Provide the (x, y) coordinate of the cell's center where the given text is located.  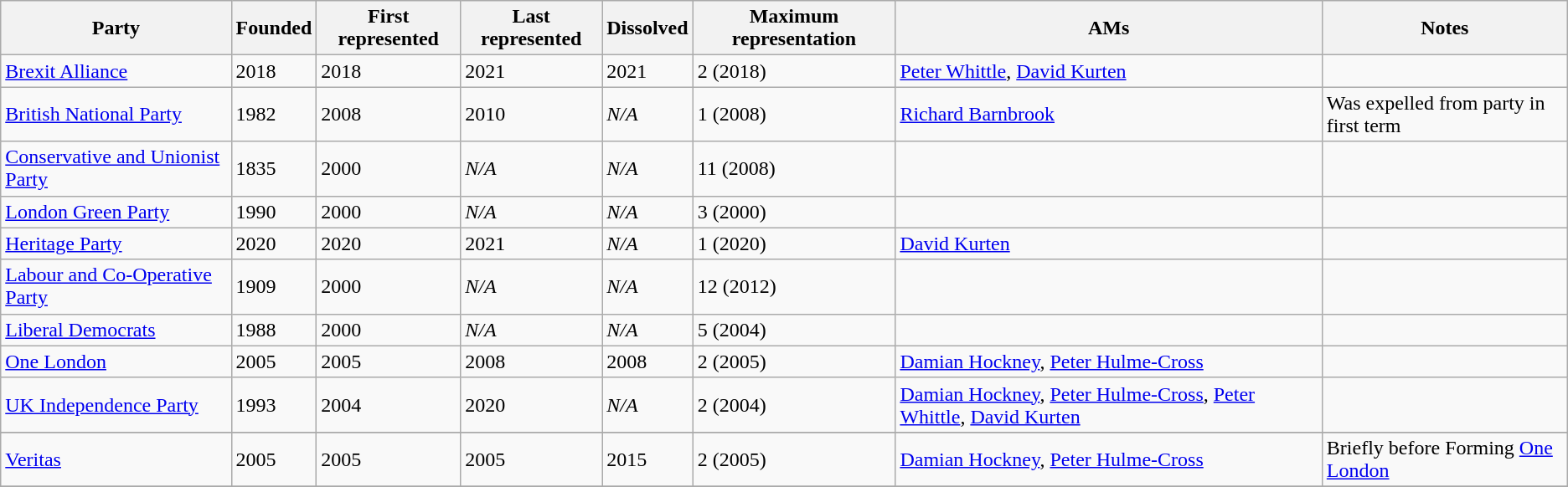
Notes (1444, 28)
David Kurten (1109, 243)
1993 (274, 405)
1988 (274, 330)
Richard Barnbrook (1109, 114)
2 (2004) (794, 405)
1835 (274, 169)
5 (2004) (794, 330)
Last represented (531, 28)
Party (116, 28)
3 (2000) (794, 212)
Labour and Co-Operative Party (116, 286)
Heritage Party (116, 243)
2 (2018) (794, 71)
AMs (1109, 28)
Liberal Democrats (116, 330)
One London (116, 361)
11 (2008) (794, 169)
London Green Party (116, 212)
12 (2012) (794, 286)
First represented (389, 28)
1 (2020) (794, 243)
Peter Whittle, David Kurten (1109, 71)
Damian Hockney, Peter Hulme-Cross, Peter Whittle, David Kurten (1109, 405)
British National Party (116, 114)
1990 (274, 212)
Dissolved (647, 28)
1909 (274, 286)
Veritas (116, 459)
2004 (389, 405)
Founded (274, 28)
UK Independence Party (116, 405)
Was expelled from party in first term (1444, 114)
2010 (531, 114)
Briefly before Forming One London (1444, 459)
2015 (647, 459)
Brexit Alliance (116, 71)
Conservative and Unionist Party (116, 169)
1 (2008) (794, 114)
1982 (274, 114)
Maximum representation (794, 28)
